Find where the given text appears and provide that cell's center as [x, y] coordinate. 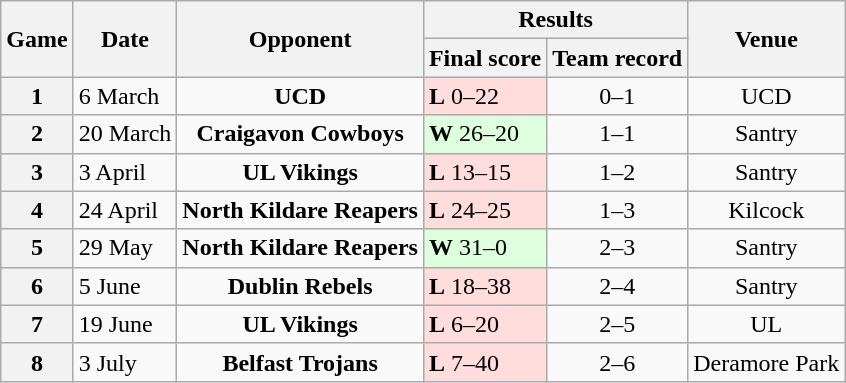
2–4 [618, 286]
5 [37, 248]
1–3 [618, 210]
UL [766, 324]
0–1 [618, 96]
19 June [125, 324]
Belfast Trojans [300, 362]
8 [37, 362]
W 26–20 [484, 134]
Game [37, 39]
Opponent [300, 39]
L 7–40 [484, 362]
7 [37, 324]
2–3 [618, 248]
2–5 [618, 324]
3 [37, 172]
6 [37, 286]
4 [37, 210]
6 March [125, 96]
5 June [125, 286]
L 24–25 [484, 210]
3 April [125, 172]
Date [125, 39]
1 [37, 96]
Venue [766, 39]
Deramore Park [766, 362]
24 April [125, 210]
Team record [618, 58]
1–2 [618, 172]
Kilcock [766, 210]
L 0–22 [484, 96]
20 March [125, 134]
W 31–0 [484, 248]
L 18–38 [484, 286]
Final score [484, 58]
1–1 [618, 134]
Results [555, 20]
Dublin Rebels [300, 286]
L 6–20 [484, 324]
2–6 [618, 362]
3 July [125, 362]
2 [37, 134]
L 13–15 [484, 172]
29 May [125, 248]
Craigavon Cowboys [300, 134]
